Search for the cell housing the specified text and yield its [x, y] center coordinate. 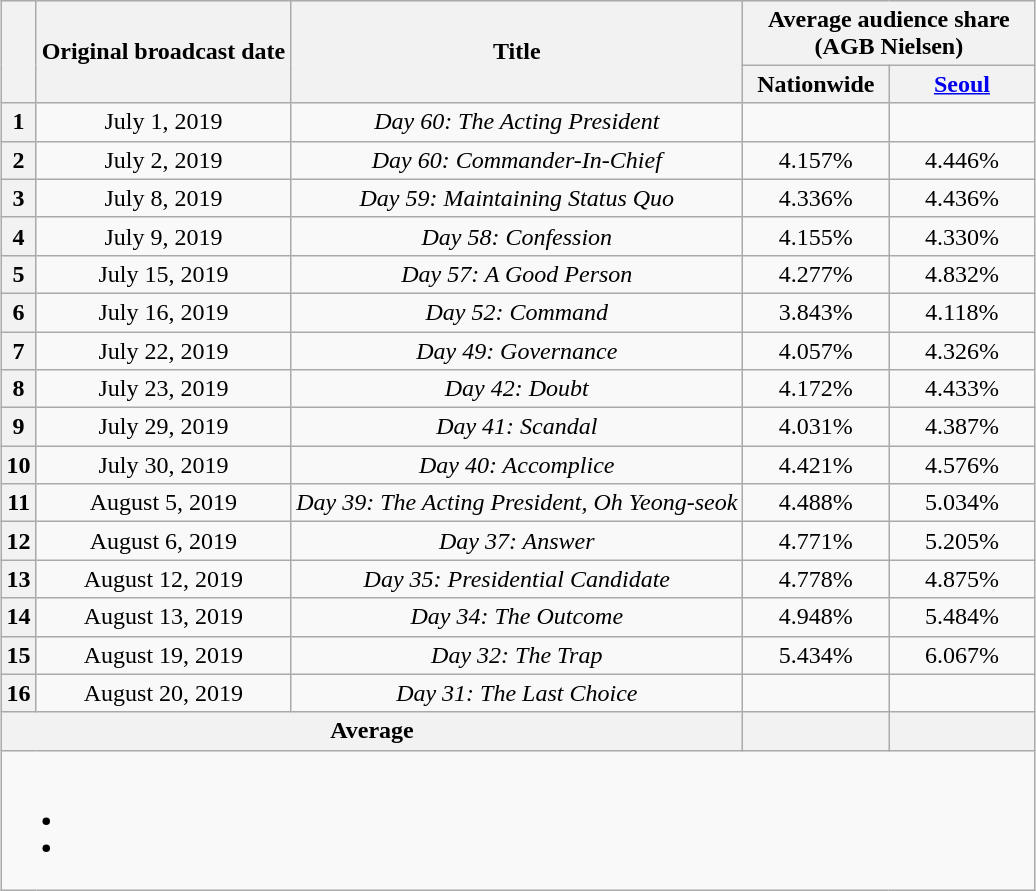
4.778% [816, 579]
Day 58: Confession [517, 236]
10 [18, 465]
Original broadcast date [164, 52]
4.155% [816, 236]
Day 40: Accomplice [517, 465]
Day 41: Scandal [517, 427]
4.336% [816, 198]
August 6, 2019 [164, 541]
July 2, 2019 [164, 160]
4.488% [816, 503]
14 [18, 617]
Day 39: The Acting President, Oh Yeong-seok [517, 503]
July 30, 2019 [164, 465]
Day 37: Answer [517, 541]
Seoul [962, 84]
Average [372, 731]
4.031% [816, 427]
Average audience share(AGB Nielsen) [889, 32]
5 [18, 274]
5.034% [962, 503]
4.326% [962, 351]
11 [18, 503]
4.433% [962, 389]
2 [18, 160]
9 [18, 427]
4 [18, 236]
Day 32: The Trap [517, 655]
1 [18, 122]
4.436% [962, 198]
Title [517, 52]
July 15, 2019 [164, 274]
4.771% [816, 541]
August 12, 2019 [164, 579]
12 [18, 541]
15 [18, 655]
6.067% [962, 655]
4.172% [816, 389]
5.205% [962, 541]
July 16, 2019 [164, 312]
13 [18, 579]
4.118% [962, 312]
3 [18, 198]
16 [18, 693]
July 23, 2019 [164, 389]
July 29, 2019 [164, 427]
August 13, 2019 [164, 617]
August 5, 2019 [164, 503]
4.446% [962, 160]
5.484% [962, 617]
July 22, 2019 [164, 351]
Day 35: Presidential Candidate [517, 579]
Day 57: A Good Person [517, 274]
6 [18, 312]
Nationwide [816, 84]
4.948% [816, 617]
4.330% [962, 236]
8 [18, 389]
July 8, 2019 [164, 198]
4.157% [816, 160]
July 1, 2019 [164, 122]
Day 31: The Last Choice [517, 693]
4.387% [962, 427]
Day 60: The Acting President [517, 122]
5.434% [816, 655]
Day 60: Commander-In-Chief [517, 160]
Day 42: Doubt [517, 389]
August 19, 2019 [164, 655]
7 [18, 351]
July 9, 2019 [164, 236]
Day 34: The Outcome [517, 617]
4.875% [962, 579]
Day 52: Command [517, 312]
Day 49: Governance [517, 351]
4.277% [816, 274]
4.057% [816, 351]
Day 59: Maintaining Status Quo [517, 198]
4.832% [962, 274]
4.576% [962, 465]
3.843% [816, 312]
4.421% [816, 465]
August 20, 2019 [164, 693]
